Return (x, y) of the center of cell containing provided text 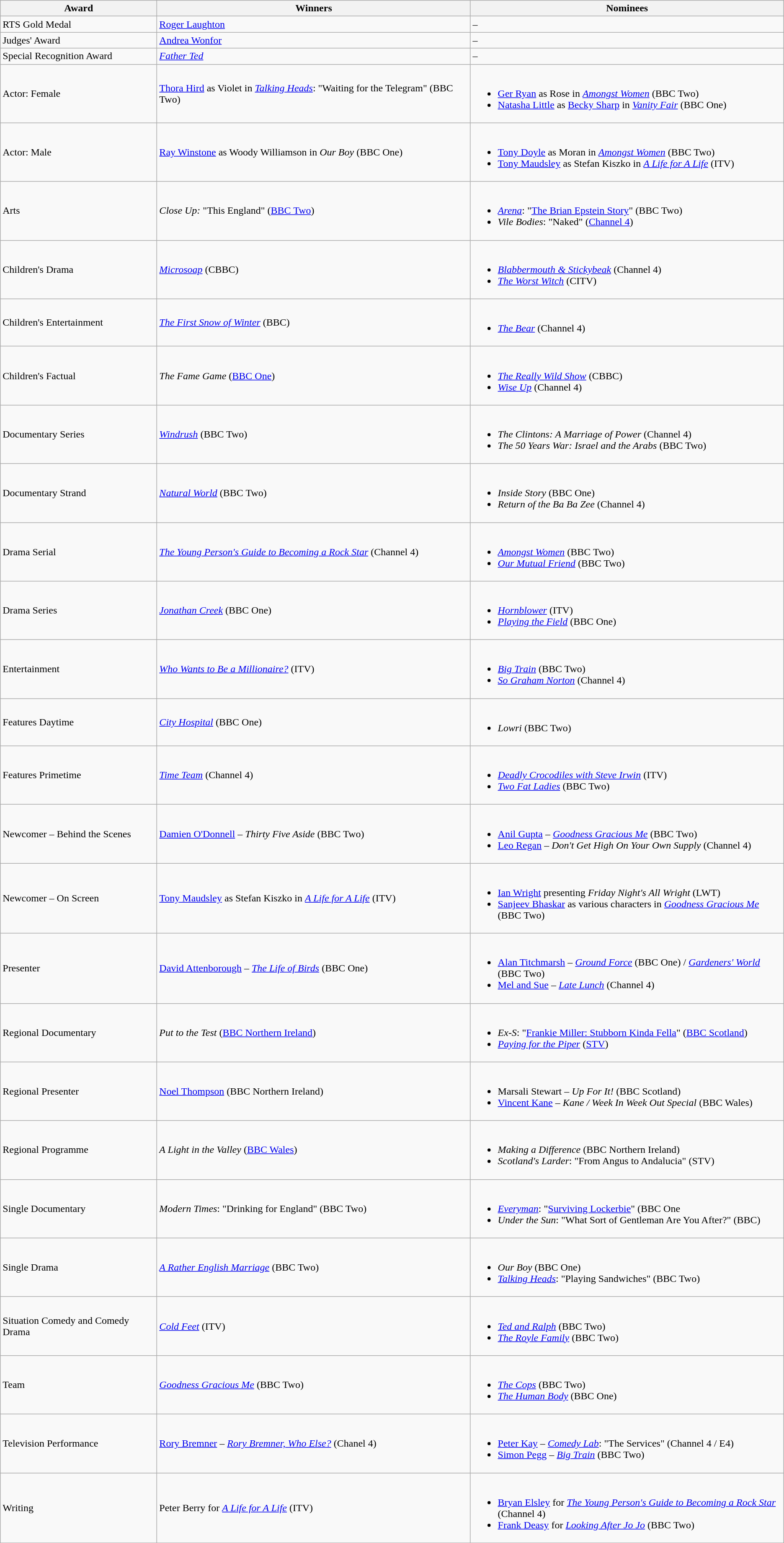
Alan Titchmarsh – Ground Force (BBC One) / Gardeners' World (BBC Two)Mel and Sue – Late Lunch (Channel 4) (627, 968)
Everyman: "Surviving Lockerbie" (BBC OneUnder the Sun: "What Sort of Gentleman Are You After?" (BBC) (627, 1209)
Features Daytime (79, 722)
Features Primetime (79, 775)
Special Recognition Award (79, 56)
Peter Kay – Comedy Lab: "The Services" (Channel 4 / E4)Simon Pegg – Big Train (BBC Two) (627, 1443)
Nominees (627, 8)
Damien O'Donnell – Thirty Five Aside (BBC Two) (314, 834)
Jonathan Creek (BBC One) (314, 611)
Ray Winstone as Woody Williamson in Our Boy (BBC One) (314, 152)
Ger Ryan as Rose in Amongst Women (BBC Two)Natasha Little as Becky Sharp in Vanity Fair (BBC One) (627, 93)
The Cops (BBC Two)The Human Body (BBC One) (627, 1385)
Regional Programme (79, 1150)
City Hospital (BBC One) (314, 722)
Natural World (BBC Two) (314, 493)
Deadly Crocodiles with Steve Irwin (ITV)Two Fat Ladies (BBC Two) (627, 775)
Rory Bremner – Rory Bremner, Who Else? (Chanel 4) (314, 1443)
Roger Laughton (314, 24)
The First Snow of Winter (BBC) (314, 323)
Presenter (79, 968)
Documentary Strand (79, 493)
RTS Gold Medal (79, 24)
Team (79, 1385)
A Light in the Valley (BBC Wales) (314, 1150)
Children's Factual (79, 375)
Actor: Female (79, 93)
Children's Entertainment (79, 323)
Windrush (BBC Two) (314, 434)
Hornblower (ITV)Playing the Field (BBC One) (627, 611)
Documentary Series (79, 434)
Noel Thompson (BBC Northern Ireland) (314, 1091)
Television Performance (79, 1443)
Ex-S: "Frankie Miller: Stubborn Kinda Fella" (BBC Scotland)Paying for the Piper (STV) (627, 1033)
Put to the Test (BBC Northern Ireland) (314, 1033)
The Bear (Channel 4) (627, 323)
Tony Doyle as Moran in Amongst Women (BBC Two)Tony Maudsley as Stefan Kiszko in A Life for A Life (ITV) (627, 152)
Big Train (BBC Two)So Graham Norton (Channel 4) (627, 669)
Making a Difference (BBC Northern Ireland)Scotland's Larder: "From Angus to Andalucia" (STV) (627, 1150)
Actor: Male (79, 152)
Winners (314, 8)
The Clintons: A Marriage of Power (Channel 4)The 50 Years War: Israel and the Arabs (BBC Two) (627, 434)
Our Boy (BBC One)Talking Heads: "Playing Sandwiches" (BBC Two) (627, 1267)
Who Wants to Be a Millionaire? (ITV) (314, 669)
Andrea Wonfor (314, 40)
Drama Serial (79, 551)
Entertainment (79, 669)
Cold Feet (ITV) (314, 1326)
Lowri (BBC Two) (627, 722)
Amongst Women (BBC Two)Our Mutual Friend (BBC Two) (627, 551)
Father Ted (314, 56)
Children's Drama (79, 269)
Regional Documentary (79, 1033)
Microsoap (CBBC) (314, 269)
Marsali Stewart – Up For It! (BBC Scotland)Vincent Kane – Kane / Week In Week Out Special (BBC Wales) (627, 1091)
Close Up: "This England" (BBC Two) (314, 211)
Thora Hird as Violet in Talking Heads: "Waiting for the Telegram" (BBC Two) (314, 93)
Single Drama (79, 1267)
Goodness Gracious Me (BBC Two) (314, 1385)
A Rather English Marriage (BBC Two) (314, 1267)
The Fame Game (BBC One) (314, 375)
Judges' Award (79, 40)
Arena: "The Brian Epstein Story" (BBC Two)Vile Bodies: "Naked" (Channel 4) (627, 211)
Ian Wright presenting Friday Night's All Wright (LWT)Sanjeev Bhaskar as various characters in Goodness Gracious Me (BBC Two) (627, 898)
The Young Person's Guide to Becoming a Rock Star (Channel 4) (314, 551)
Modern Times: "Drinking for England" (BBC Two) (314, 1209)
Newcomer – On Screen (79, 898)
Award (79, 8)
David Attenborough – The Life of Birds (BBC One) (314, 968)
Anil Gupta – Goodness Gracious Me (BBC Two)Leo Regan – Don't Get High On Your Own Supply (Channel 4) (627, 834)
Ted and Ralph (BBC Two)The Royle Family (BBC Two) (627, 1326)
Blabbermouth & Stickybeak (Channel 4)The Worst Witch (CITV) (627, 269)
Situation Comedy and Comedy Drama (79, 1326)
Peter Berry for A Life for A Life (ITV) (314, 1508)
Time Team (Channel 4) (314, 775)
Bryan Elsley for The Young Person's Guide to Becoming a Rock Star (Channel 4)Frank Deasy for Looking After Jo Jo (BBC Two) (627, 1508)
Single Documentary (79, 1209)
Regional Presenter (79, 1091)
Drama Series (79, 611)
Inside Story (BBC One)Return of the Ba Ba Zee (Channel 4) (627, 493)
Tony Maudsley as Stefan Kiszko in A Life for A Life (ITV) (314, 898)
Writing (79, 1508)
Arts (79, 211)
Newcomer – Behind the Scenes (79, 834)
The Really Wild Show (CBBC)Wise Up (Channel 4) (627, 375)
